Search for the cell housing the specified text and yield its (x, y) center coordinate. 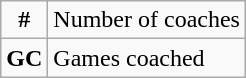
Games coached (147, 58)
# (24, 20)
Number of coaches (147, 20)
GC (24, 58)
